Return the (X, Y) coordinate for the center point of the cell that contains the specified text.  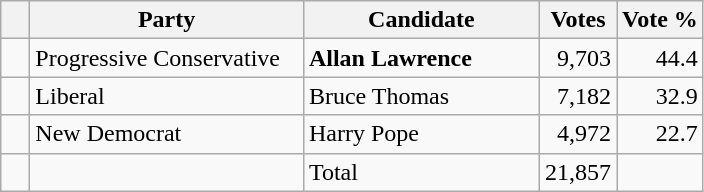
Bruce Thomas (421, 96)
7,182 (578, 96)
Total (421, 172)
Candidate (421, 20)
32.9 (660, 96)
21,857 (578, 172)
Liberal (167, 96)
22.7 (660, 134)
44.4 (660, 58)
Progressive Conservative (167, 58)
Votes (578, 20)
9,703 (578, 58)
Vote % (660, 20)
Party (167, 20)
Harry Pope (421, 134)
Allan Lawrence (421, 58)
New Democrat (167, 134)
4,972 (578, 134)
